From the cell containing the given text, extract its center point as [X, Y] coordinate. 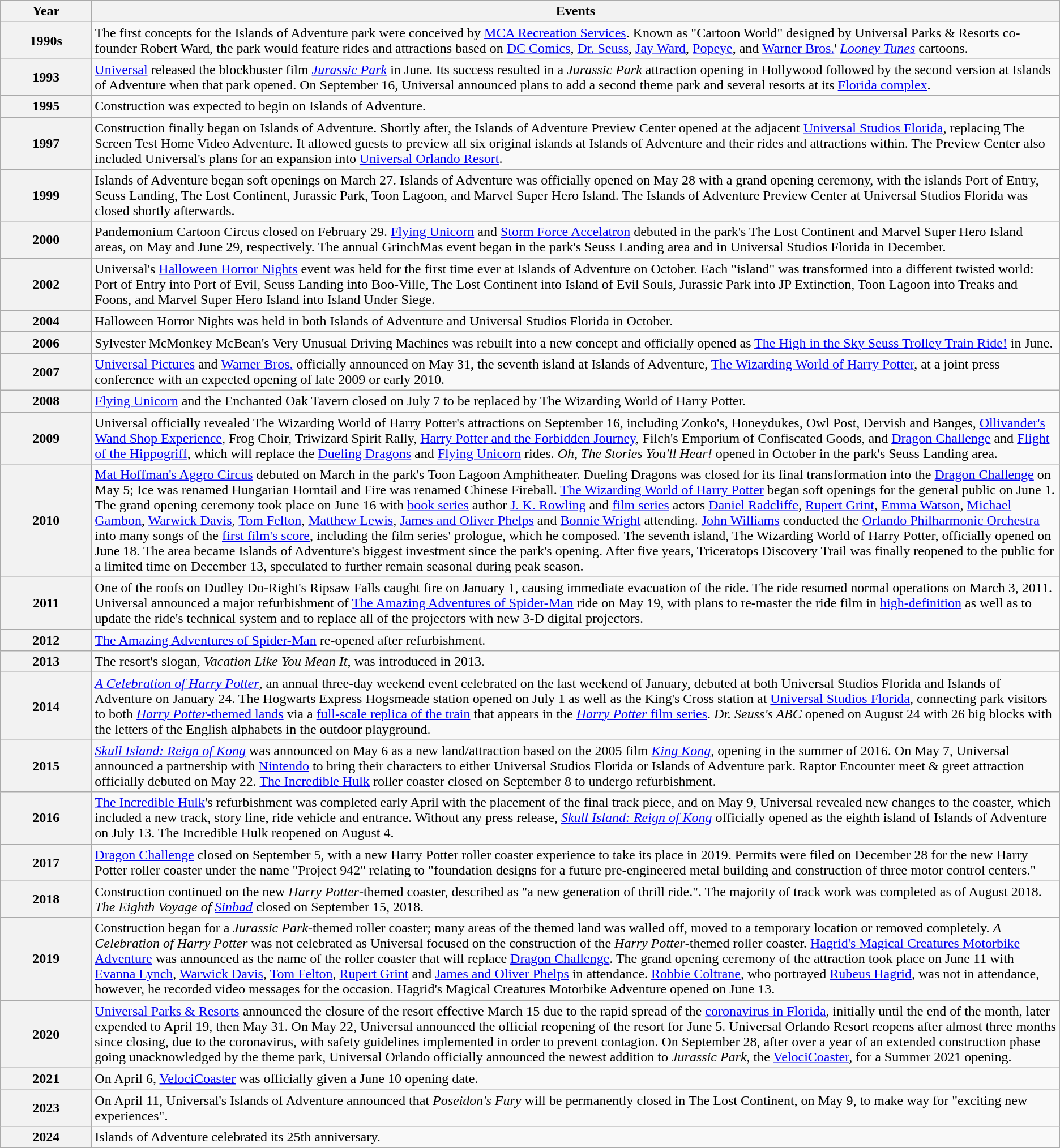
Islands of Adventure celebrated its 25th anniversary. [575, 1137]
2004 [46, 321]
Flying Unicorn and the Enchanted Oak Tavern closed on July 7 to be replaced by The Wizarding World of Harry Potter. [575, 401]
2020 [46, 1034]
2002 [46, 284]
2017 [46, 863]
1993 [46, 77]
Events [575, 11]
1995 [46, 106]
2009 [46, 438]
2019 [46, 959]
The Amazing Adventures of Spider-Man re-opened after refurbishment. [575, 640]
2015 [46, 766]
Halloween Horror Nights was held in both Islands of Adventure and Universal Studios Florida in October. [575, 321]
The resort's slogan, Vacation Like You Mean It, was introduced in 2013. [575, 662]
Year [46, 11]
2011 [46, 603]
On April 6, VelociCoaster was officially given a June 10 opening date. [575, 1078]
2008 [46, 401]
2021 [46, 1078]
2010 [46, 521]
2013 [46, 662]
1990s [46, 41]
2012 [46, 640]
1997 [46, 143]
2000 [46, 240]
2006 [46, 342]
2018 [46, 899]
2023 [46, 1107]
2007 [46, 371]
2016 [46, 818]
Construction was expected to begin on Islands of Adventure. [575, 106]
2024 [46, 1137]
2014 [46, 706]
1999 [46, 195]
